Output the (x, y) coordinate of the center of the cell containing the given text.  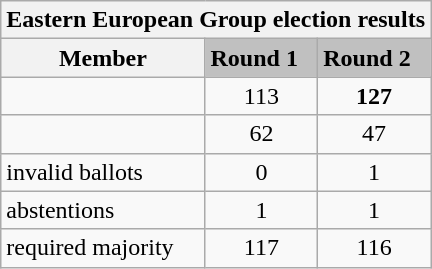
required majority (103, 248)
Member (103, 58)
Round 1 (262, 58)
abstentions (103, 210)
Round 2 (374, 58)
117 (262, 248)
116 (374, 248)
127 (374, 96)
47 (374, 134)
invalid ballots (103, 172)
0 (262, 172)
113 (262, 96)
Eastern European Group election results (216, 20)
62 (262, 134)
